Scan for the cell matching the given text and deliver its [X, Y] coordinate at center. 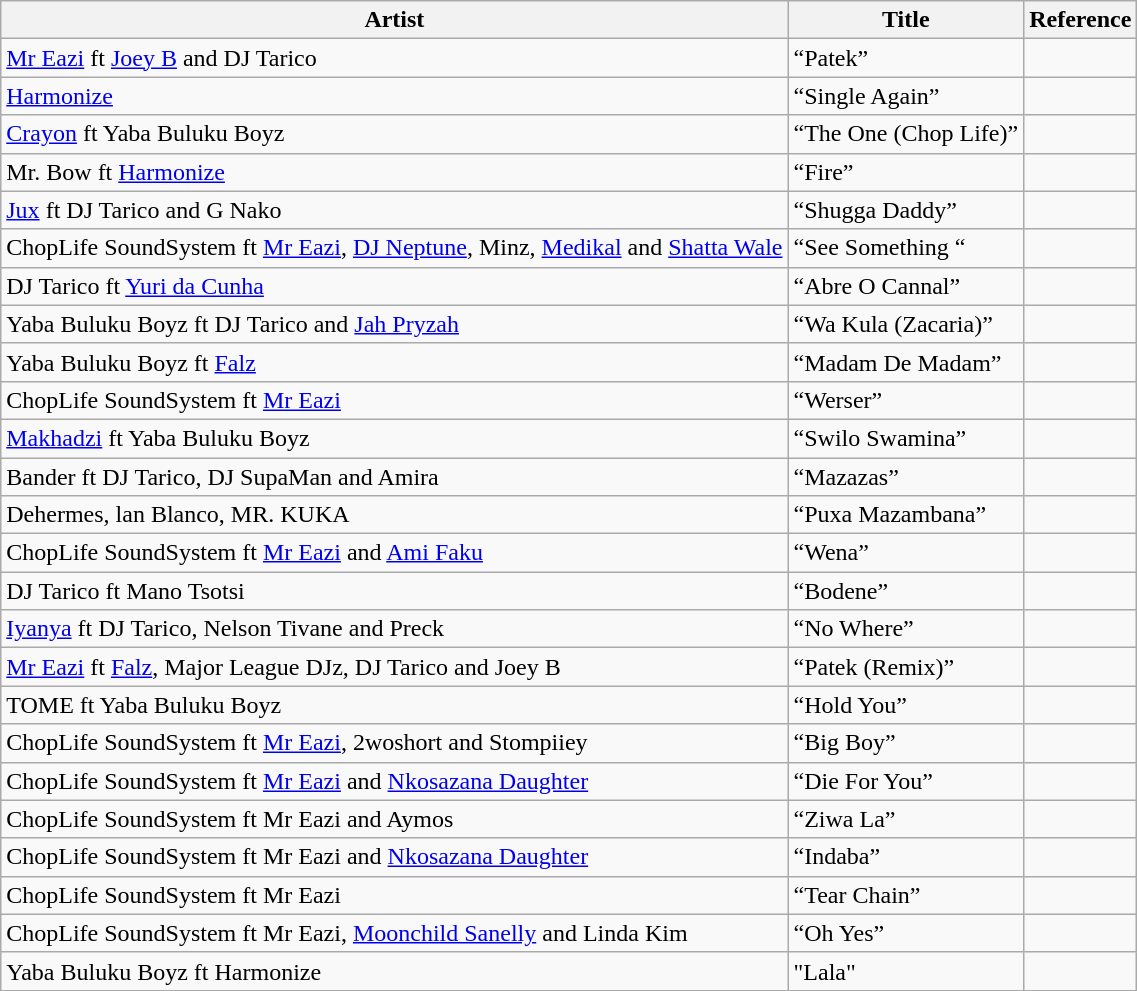
“Wena” [906, 553]
Bander ft DJ Tarico, DJ SupaMan and Amira [394, 477]
“Patek (Remix)” [906, 667]
TOME ft Yaba Buluku Boyz [394, 705]
“No Where” [906, 629]
“Hold You” [906, 705]
Harmonize [394, 96]
Reference [1080, 20]
“Madam De Madam” [906, 362]
“Single Again” [906, 96]
“Puxa Mazambana” [906, 515]
“Oh Yes” [906, 933]
“Abre O Cannal” [906, 286]
“Big Boy” [906, 743]
Yaba Buluku Boyz ft Falz [394, 362]
ChopLife SoundSystem ft Mr Eazi and Ami Faku [394, 553]
“Wa Kula (Zacaria)” [906, 324]
ChopLife SoundSystem ft Mr Eazi, Moonchild Sanelly and Linda Kim [394, 933]
Mr Eazi ft Falz, Major League DJz, DJ Tarico and Joey B [394, 667]
DJ Tarico ft Mano Tsotsi [394, 591]
Artist [394, 20]
Yaba Buluku Boyz ft Harmonize [394, 971]
ChopLife SoundSystem ft Mr Eazi and Aymos [394, 819]
“Shugga Daddy” [906, 210]
DJ Tarico ft Yuri da Cunha [394, 286]
Yaba Buluku Boyz ft DJ Tarico and Jah Pryzah [394, 324]
“Bodene” [906, 591]
Iyanya ft DJ Tarico, Nelson Tivane and Preck [394, 629]
“Swilo Swamina” [906, 438]
“Ziwa La” [906, 819]
“Fire” [906, 172]
“Die For You” [906, 781]
Title [906, 20]
“Tear Chain” [906, 895]
Jux ft DJ Tarico and G Nako [394, 210]
ChopLife SoundSystem ft Mr Eazi, 2woshort and Stompiiey [394, 743]
Dehermes, lan Blanco, MR. KUKA [394, 515]
“Mazazas” [906, 477]
“Patek” [906, 58]
“Indaba” [906, 857]
“Werser” [906, 400]
Makhadzi ft Yaba Buluku Boyz [394, 438]
ChopLife SoundSystem ft Mr Eazi, DJ Neptune, Minz, Medikal and Shatta Wale [394, 248]
Mr Eazi ft Joey B and DJ Tarico [394, 58]
Mr. Bow ft Harmonize [394, 172]
"Lala" [906, 971]
“See Something “ [906, 248]
“The One (Chop Life)” [906, 134]
Crayon ft Yaba Buluku Boyz [394, 134]
